Scan for the cell matching the given text and deliver its (X, Y) coordinate at center. 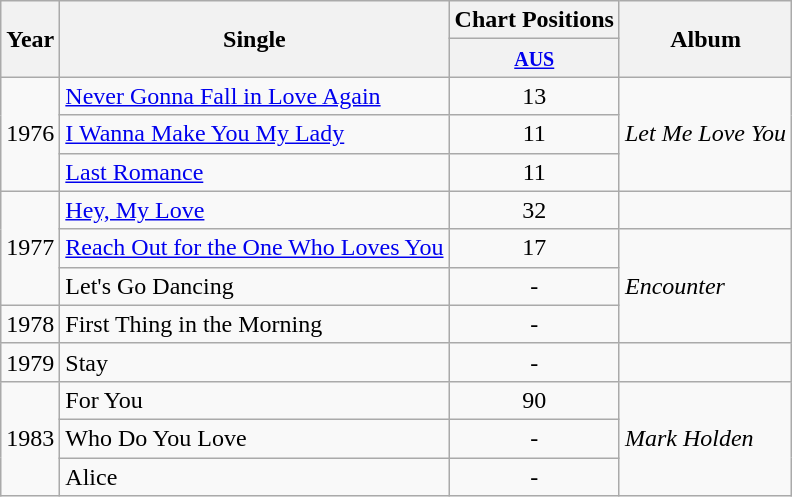
Album (705, 39)
Last Romance (254, 172)
Who Do You Love (254, 438)
1983 (30, 438)
1977 (30, 248)
Year (30, 39)
Reach Out for the One Who Loves You (254, 248)
1978 (30, 324)
Encounter (705, 286)
Let Me Love You (705, 134)
Mark Holden (705, 438)
Alice (254, 477)
Single (254, 39)
13 (534, 96)
32 (534, 210)
For You (254, 400)
I Wanna Make You My Lady (254, 134)
AUS (534, 58)
17 (534, 248)
First Thing in the Morning (254, 324)
1979 (30, 362)
90 (534, 400)
Never Gonna Fall in Love Again (254, 96)
Hey, My Love (254, 210)
1976 (30, 134)
Stay (254, 362)
Chart Positions (534, 20)
Let's Go Dancing (254, 286)
